Identify which cell holds the provided text, then report its (x, y) central coordinate. 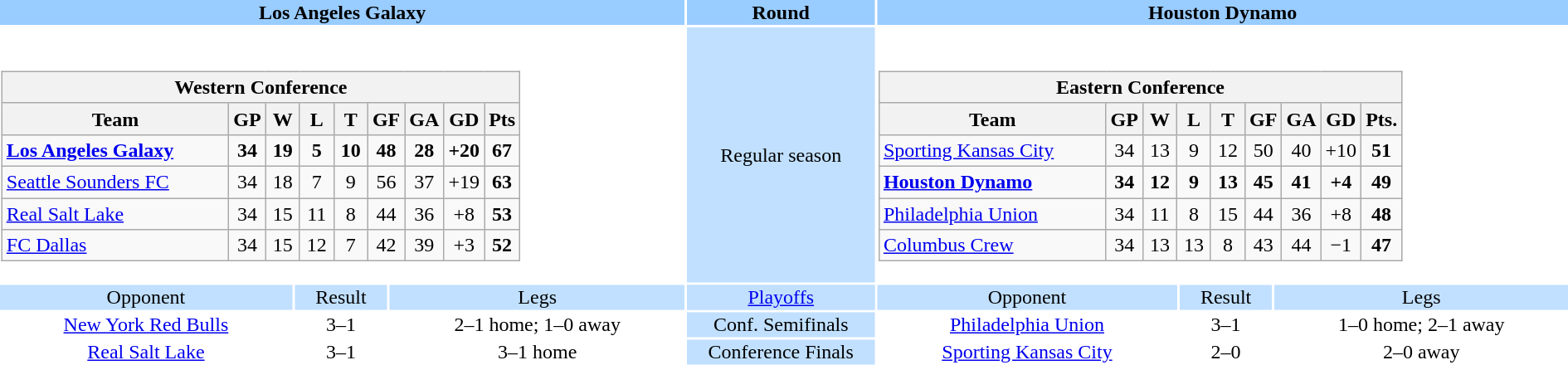
+3 (465, 246)
+10 (1341, 150)
41 (1301, 182)
−1 (1341, 246)
37 (425, 182)
5 (317, 150)
28 (425, 150)
Eastern Conference (1140, 87)
10 (350, 150)
Round (781, 12)
51 (1382, 150)
Pts (503, 119)
19 (282, 150)
Western Conference (261, 87)
Pts. (1382, 119)
+20 (465, 150)
53 (503, 213)
Conference Finals (781, 353)
3–1 home (538, 353)
Seattle Sounders FC (115, 182)
52 (503, 246)
Playoffs (781, 298)
FC Dallas (115, 246)
Columbus Crew (992, 246)
67 (503, 150)
50 (1264, 150)
2–0 away (1421, 353)
47 (1382, 246)
1–0 home; 2–1 away (1421, 325)
+19 (465, 182)
Conf. Semifinals (781, 325)
2–0 (1226, 353)
49 (1382, 182)
+4 (1341, 182)
New York Red Bulls (146, 325)
2–1 home; 1–0 away (538, 325)
63 (503, 182)
Regular season (781, 155)
40 (1301, 150)
18 (282, 182)
43 (1264, 246)
56 (386, 182)
39 (425, 246)
45 (1264, 182)
42 (386, 246)
